Detect which cell encompasses the target text, then output its (x, y) center coordinate. 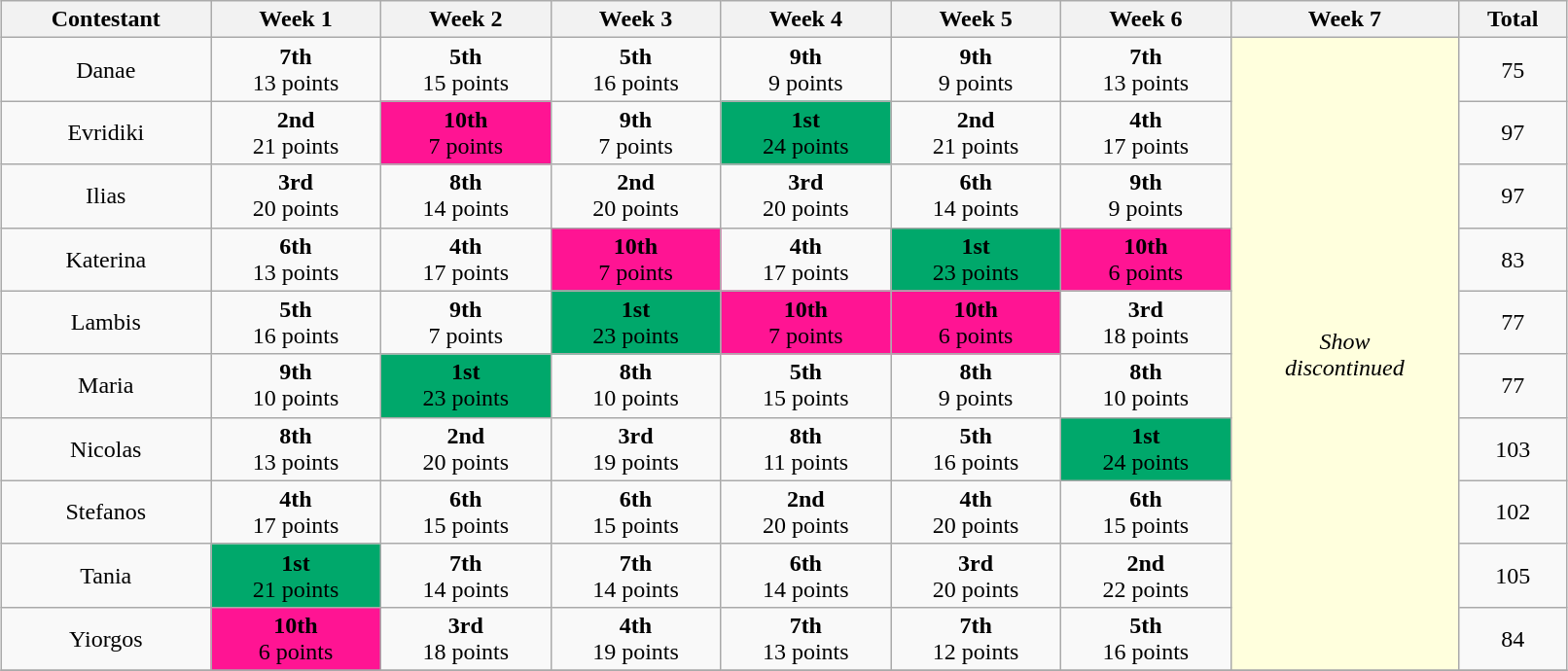
4th20 points (977, 512)
2nd22 points (1146, 576)
Week 2 (465, 19)
Week 1 (296, 19)
83 (1514, 259)
Nicolas (106, 449)
Katerina (106, 259)
Yiorgos (106, 638)
Ilias (106, 196)
3rd19 points (636, 449)
105 (1514, 576)
102 (1514, 512)
Danae (106, 70)
Week 4 (805, 19)
Evridiki (106, 132)
Lambis (106, 323)
9th10 points (296, 385)
8th9 points (977, 385)
84 (1514, 638)
1st21 points (296, 576)
Showdiscontinued (1344, 354)
8th11 points (805, 449)
Week 7 (1344, 19)
Tania (106, 576)
103 (1514, 449)
Stefanos (106, 512)
4th19 points (636, 638)
6th13 points (296, 259)
Maria (106, 385)
Week 5 (977, 19)
Week 3 (636, 19)
8th14 points (465, 196)
75 (1514, 70)
Contestant (106, 19)
Week 6 (1146, 19)
Total (1514, 19)
8th13 points (296, 449)
7th12 points (977, 638)
